For the text-containing cell, return its midpoint in (x, y) coordinate format. 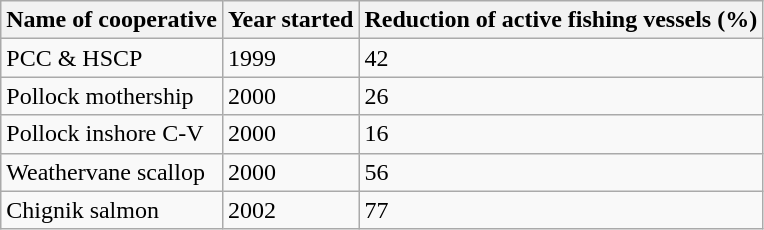
Pollock inshore C-V (112, 134)
Year started (290, 20)
Weathervane scallop (112, 172)
42 (561, 58)
2002 (290, 210)
16 (561, 134)
Chignik salmon (112, 210)
Name of cooperative (112, 20)
PCC & HSCP (112, 58)
77 (561, 210)
Pollock mothership (112, 96)
56 (561, 172)
26 (561, 96)
Reduction of active fishing vessels (%) (561, 20)
1999 (290, 58)
